Output the [x, y] coordinate of the center of the cell containing the given text.  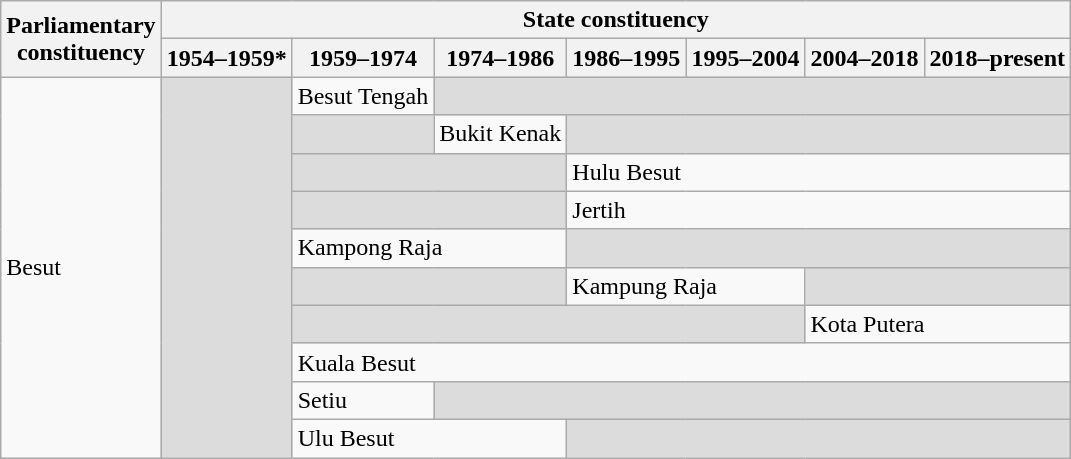
Kampong Raja [430, 248]
Setiu [363, 400]
Besut [81, 268]
Kota Putera [938, 324]
2004–2018 [864, 58]
Besut Tengah [363, 96]
1986–1995 [626, 58]
1954–1959* [226, 58]
Jertih [819, 210]
1995–2004 [746, 58]
Hulu Besut [819, 172]
Kampung Raja [686, 286]
1959–1974 [363, 58]
Bukit Kenak [500, 134]
1974–1986 [500, 58]
State constituency [616, 20]
2018–present [998, 58]
Kuala Besut [681, 362]
Ulu Besut [430, 438]
Parliamentaryconstituency [81, 39]
